Pinpoint the cell where the given text exists, returning its (X, Y) midpoint coordinate. 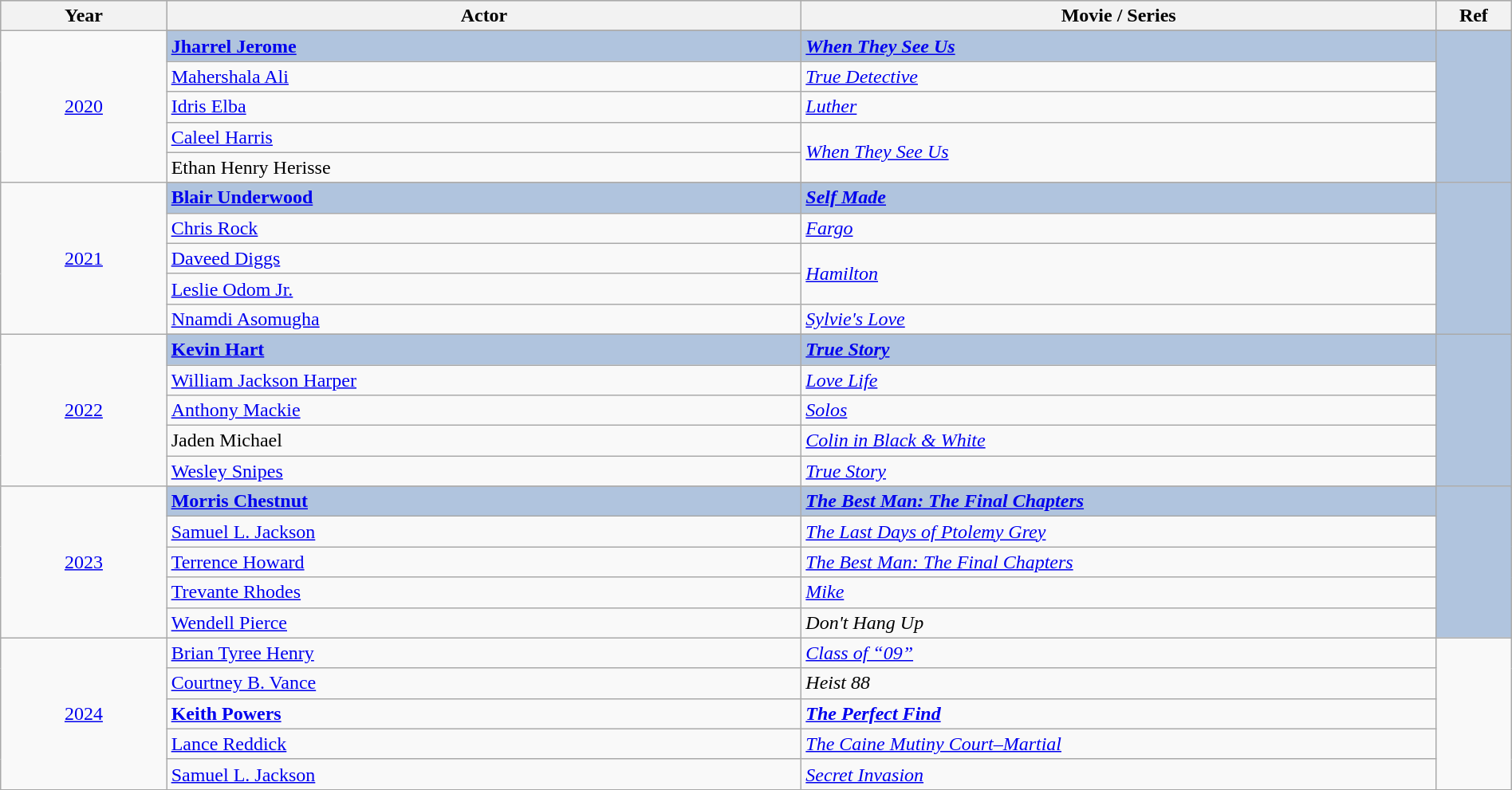
Solos (1119, 411)
Anthony Mackie (484, 411)
Hamilton (1119, 273)
Wendell Pierce (484, 623)
Daveed Diggs (484, 258)
Ref (1474, 16)
Terrence Howard (484, 562)
Kevin Hart (484, 349)
Lance Reddick (484, 744)
William Jackson Harper (484, 380)
Idris Elba (484, 107)
Jaden Michael (484, 441)
Secret Invasion (1119, 774)
Leslie Odom Jr. (484, 289)
Mahershala Ali (484, 77)
Movie / Series (1119, 16)
2023 (84, 562)
Don't Hang Up (1119, 623)
The Caine Mutiny Court–Martial (1119, 744)
Luther (1119, 107)
Colin in Black & White (1119, 441)
True Detective (1119, 77)
Morris Chestnut (484, 501)
Blair Underwood (484, 198)
2021 (84, 258)
2024 (84, 713)
Caleel Harris (484, 137)
Heist 88 (1119, 683)
Courtney B. Vance (484, 683)
Actor (484, 16)
Fargo (1119, 228)
Trevante Rhodes (484, 592)
Self Made (1119, 198)
Chris Rock (484, 228)
Class of “09” (1119, 653)
Ethan Henry Herisse (484, 167)
Keith Powers (484, 713)
The Last Days of Ptolemy Grey (1119, 532)
2022 (84, 410)
Wesley Snipes (484, 471)
2020 (84, 107)
Nnamdi Asomugha (484, 319)
Love Life (1119, 380)
Sylvie's Love (1119, 319)
Year (84, 16)
Brian Tyree Henry (484, 653)
Mike (1119, 592)
The Perfect Find (1119, 713)
Jharrel Jerome (484, 46)
